For the text-containing cell, return its midpoint in [x, y] coordinate format. 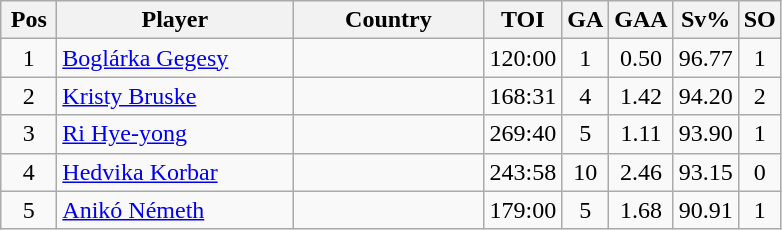
0 [760, 172]
Pos [29, 20]
Country [388, 20]
94.20 [706, 96]
Sv% [706, 20]
TOI [523, 20]
1.42 [641, 96]
93.90 [706, 134]
93.15 [706, 172]
Anikó Németh [175, 210]
10 [586, 172]
SO [760, 20]
Hedvika Korbar [175, 172]
2.46 [641, 172]
168:31 [523, 96]
269:40 [523, 134]
90.91 [706, 210]
0.50 [641, 58]
GAA [641, 20]
3 [29, 134]
1.68 [641, 210]
Player [175, 20]
96.77 [706, 58]
120:00 [523, 58]
Ri Hye-yong [175, 134]
179:00 [523, 210]
243:58 [523, 172]
Boglárka Gegesy [175, 58]
GA [586, 20]
Kristy Bruske [175, 96]
1.11 [641, 134]
